Detect which cell encompasses the target text, then output its [x, y] center coordinate. 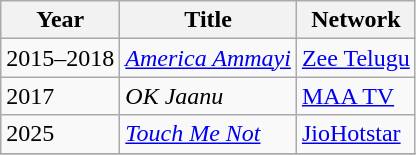
Zee Telugu [356, 58]
Title [208, 20]
OK Jaanu [208, 96]
2015–2018 [60, 58]
Touch Me Not [208, 134]
MAA TV [356, 96]
2017 [60, 96]
2025 [60, 134]
JioHotstar [356, 134]
America Ammayi [208, 58]
Network [356, 20]
Year [60, 20]
